Locate the cell with the specified text and output its (X, Y) center coordinate. 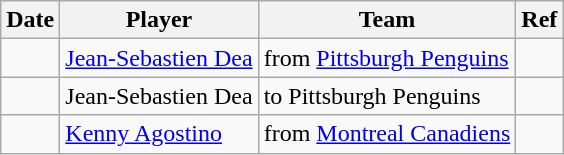
Ref (540, 20)
from Montreal Canadiens (387, 134)
Player (159, 20)
to Pittsburgh Penguins (387, 96)
from Pittsburgh Penguins (387, 58)
Team (387, 20)
Kenny Agostino (159, 134)
Date (30, 20)
